Identify which cell holds the provided text, then report its (x, y) central coordinate. 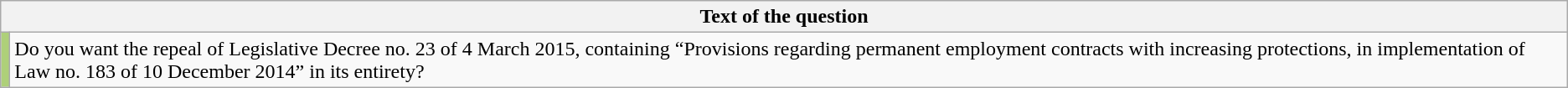
Text of the question (784, 17)
